Return the (x, y) coordinate for the center point of the cell that contains the specified text.  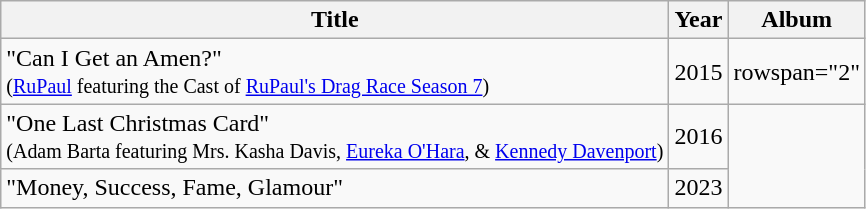
Year (698, 20)
"Can I Get an Amen?"(RuPaul featuring the Cast of RuPaul's Drag Race Season 7) (335, 72)
"One Last Christmas Card"(Adam Barta featuring Mrs. Kasha Davis, Eureka O'Hara, & Kennedy Davenport) (335, 136)
"Money, Success, Fame, Glamour" (335, 188)
rowspan="2" (797, 72)
2023 (698, 188)
2015 (698, 72)
2016 (698, 136)
Title (335, 20)
Album (797, 20)
